Return the (X, Y) coordinate for the center point of the cell that contains the specified text.  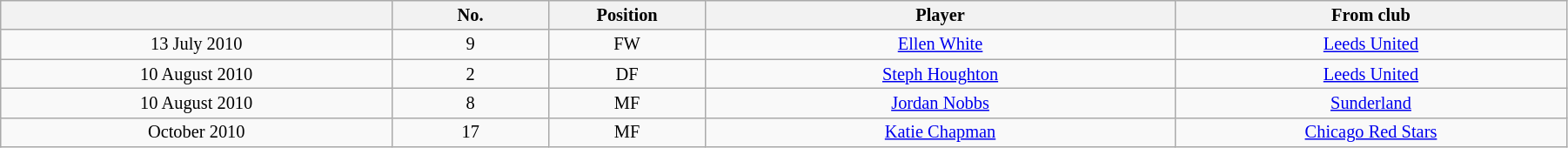
Chicago Red Stars (1371, 132)
From club (1371, 15)
No. (471, 15)
FW (627, 44)
Steph Houghton (941, 74)
Sunderland (1371, 103)
8 (471, 103)
Ellen White (941, 44)
Position (627, 15)
2 (471, 74)
DF (627, 74)
Katie Chapman (941, 132)
13 July 2010 (197, 44)
Jordan Nobbs (941, 103)
17 (471, 132)
9 (471, 44)
October 2010 (197, 132)
Player (941, 15)
